Find where the given text appears and provide that cell's center as (X, Y) coordinate. 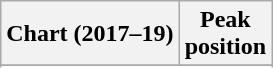
Peakposition (225, 34)
Chart (2017–19) (90, 34)
